Identify which cell holds the provided text, then report its [X, Y] central coordinate. 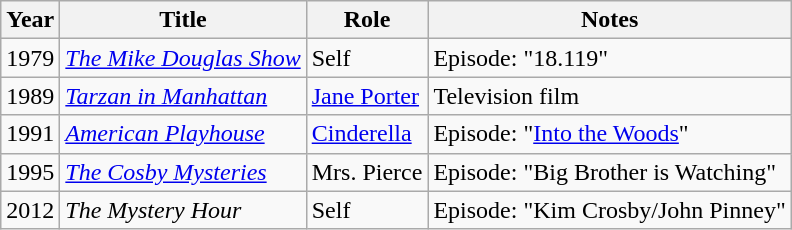
The Mike Douglas Show [183, 58]
The Mystery Hour [183, 210]
Cinderella [367, 134]
1979 [30, 58]
Year [30, 20]
2012 [30, 210]
Episode: "18.119" [610, 58]
Tarzan in Manhattan [183, 96]
1991 [30, 134]
Television film [610, 96]
Episode: "Big Brother is Watching" [610, 172]
Title [183, 20]
Mrs. Pierce [367, 172]
Notes [610, 20]
Role [367, 20]
Episode: "Into the Woods" [610, 134]
Jane Porter [367, 96]
American Playhouse [183, 134]
1995 [30, 172]
Episode: "Kim Crosby/John Pinney" [610, 210]
The Cosby Mysteries [183, 172]
1989 [30, 96]
